Identify which cell holds the provided text, then report its (x, y) central coordinate. 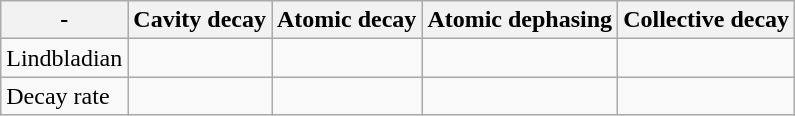
Atomic dephasing (520, 20)
- (64, 20)
Collective decay (706, 20)
Cavity decay (200, 20)
Atomic decay (347, 20)
Decay rate (64, 96)
Lindbladian (64, 58)
